From the cell containing the given text, extract its center point as (X, Y) coordinate. 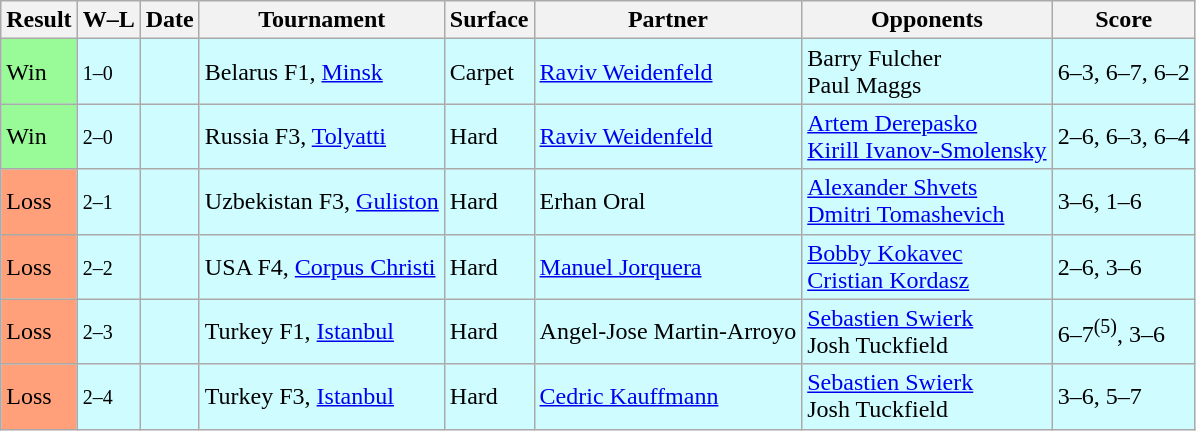
Partner (668, 20)
2–6, 3–6 (1124, 266)
Artem Derepasko Kirill Ivanov-Smolensky (927, 136)
Opponents (927, 20)
2–0 (108, 136)
2–1 (108, 202)
Uzbekistan F3, Guliston (322, 202)
2–3 (108, 332)
Score (1124, 20)
Angel-Jose Martin-Arroyo (668, 332)
Cedric Kauffmann (668, 396)
Alexander Shvets Dmitri Tomashevich (927, 202)
Turkey F1, Istanbul (322, 332)
1–0 (108, 72)
3–6, 1–6 (1124, 202)
6–3, 6–7, 6–2 (1124, 72)
Surface (489, 20)
3–6, 5–7 (1124, 396)
Russia F3, Tolyatti (322, 136)
Carpet (489, 72)
2–4 (108, 396)
W–L (108, 20)
Manuel Jorquera (668, 266)
Date (170, 20)
Barry Fulcher Paul Maggs (927, 72)
USA F4, Corpus Christi (322, 266)
Turkey F3, Istanbul (322, 396)
Tournament (322, 20)
Belarus F1, Minsk (322, 72)
6–7(5), 3–6 (1124, 332)
2–2 (108, 266)
Bobby Kokavec Cristian Kordasz (927, 266)
Erhan Oral (668, 202)
2–6, 6–3, 6–4 (1124, 136)
Result (39, 20)
